Return (x, y) of the center of cell containing provided text 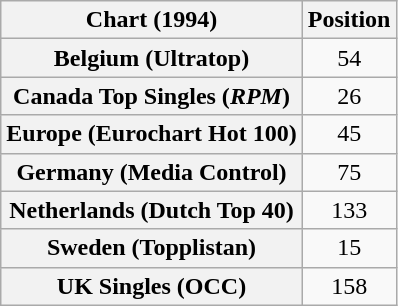
Position (349, 20)
Canada Top Singles (RPM) (152, 96)
Chart (1994) (152, 20)
Sweden (Topplistan) (152, 248)
Belgium (Ultratop) (152, 58)
UK Singles (OCC) (152, 286)
75 (349, 172)
Netherlands (Dutch Top 40) (152, 210)
54 (349, 58)
158 (349, 286)
15 (349, 248)
45 (349, 134)
Europe (Eurochart Hot 100) (152, 134)
133 (349, 210)
Germany (Media Control) (152, 172)
26 (349, 96)
